Pinpoint the cell where the given text exists, returning its (x, y) midpoint coordinate. 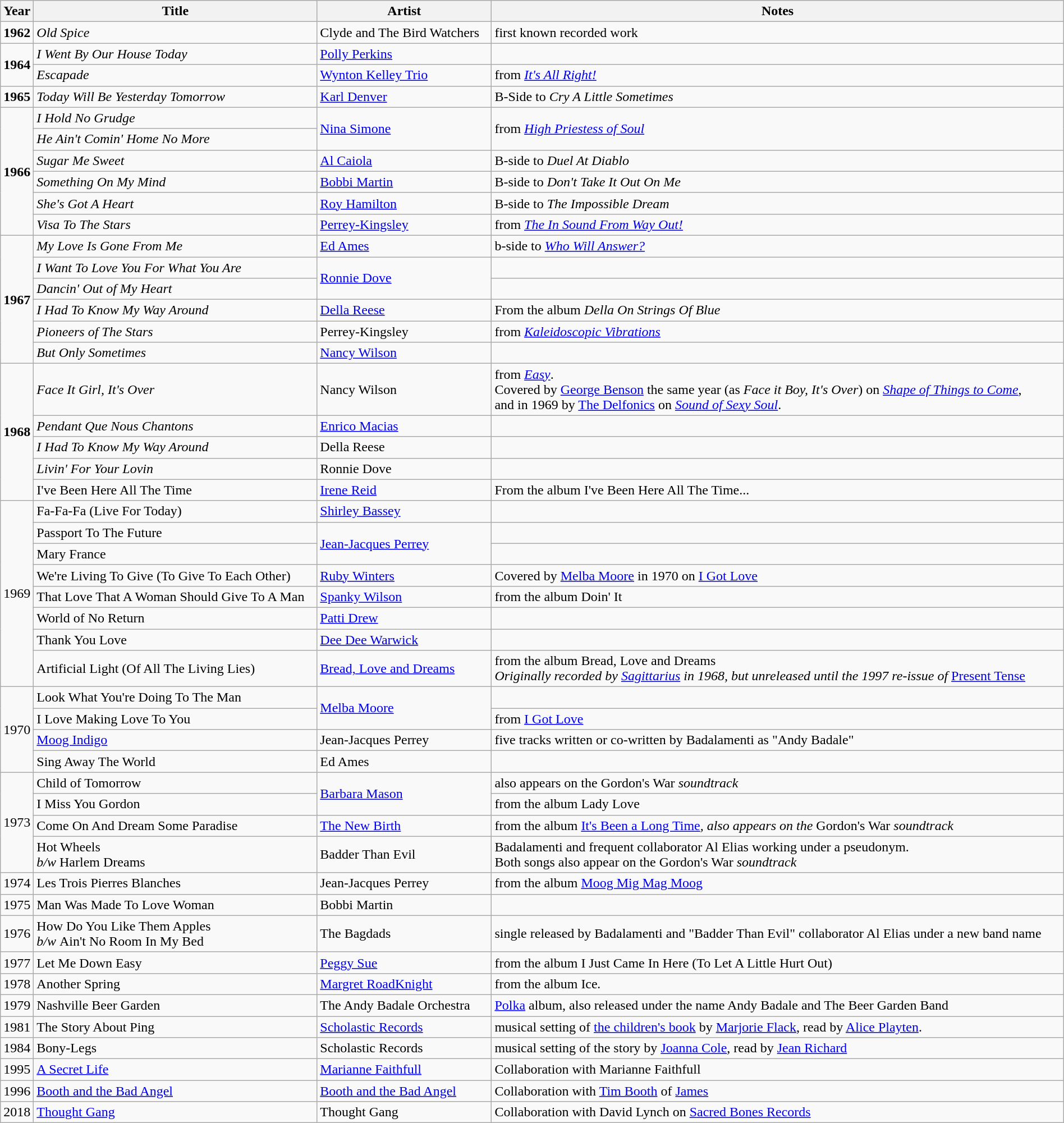
I Love Making Love To You (175, 719)
1995 (17, 1070)
1966 (17, 171)
That Love That A Woman Should Give To A Man (175, 597)
b-side to Who Will Answer? (778, 246)
The Andy Badale Orchestra (404, 1005)
2018 (17, 1112)
Sugar Me Sweet (175, 161)
Sing Away The World (175, 762)
1968 (17, 432)
Enrico Macias (404, 426)
Nashville Beer Garden (175, 1005)
1965 (17, 97)
Collaboration with David Lynch on Sacred Bones Records (778, 1112)
Something On My Mind (175, 182)
Title (175, 11)
1981 (17, 1026)
Notes (778, 11)
Another Spring (175, 984)
Old Spice (175, 33)
also appears on the Gordon's War soundtrack (778, 783)
Artist (404, 11)
five tracks written or co-written by Badalamenti as "Andy Badale" (778, 740)
musical setting of the story by Joanna Cole, read by Jean Richard (778, 1048)
Today Will Be Yesterday Tomorrow (175, 97)
B-side to The Impossible Dream (778, 203)
Pendant Que Nous Chantons (175, 426)
Les Trois Pierres Blanches (175, 883)
I Hold No Grudge (175, 118)
Polka album, also released under the name Andy Badale and The Beer Garden Band (778, 1005)
first known recorded work (778, 33)
1973 (17, 823)
Mary France (175, 554)
1977 (17, 962)
from I Got Love (778, 719)
Fa-Fa-Fa (Live For Today) (175, 511)
B-side to Don't Take It Out On Me (778, 182)
I Want To Love You For What You Are (175, 268)
World of No Return (175, 618)
from Kaleidoscopic Vibrations (778, 332)
Shirley Bassey (404, 511)
Clyde and The Bird Watchers (404, 33)
Al Caiola (404, 161)
Margret RoadKnight (404, 984)
1964 (17, 65)
Nina Simone (404, 129)
Man Was Made To Love Woman (175, 905)
I Went By Our House Today (175, 54)
Look What You're Doing To The Man (175, 698)
Collaboration with Tim Booth of James (778, 1091)
Karl Denver (404, 97)
from the album I Just Came In Here (To Let A Little Hurt Out) (778, 962)
Badalamenti and frequent collaborator Al Elias working under a pseudonym. Both songs also appear on the Gordon's War soundtrack (778, 854)
A Secret Life (175, 1070)
Ruby Winters (404, 575)
I've Been Here All The Time (175, 490)
Spanky Wilson (404, 597)
How Do You Like Them Apples b/w Ain't No Room In My Bed (175, 934)
Escapade (175, 75)
Come On And Dream Some Paradise (175, 826)
Hot Wheels b/w Harlem Dreams (175, 854)
Thank You Love (175, 639)
1979 (17, 1005)
Face It Girl, It's Over (175, 389)
1967 (17, 299)
Patti Drew (404, 618)
Dee Dee Warwick (404, 639)
1970 (17, 730)
Artificial Light (Of All The Living Lies) (175, 669)
Moog Indigo (175, 740)
from the album Bread, Love and DreamsOriginally recorded by Sagittarius in 1968, but unreleased until the 1997 re-issue of Present Tense (778, 669)
She's Got A Heart (175, 203)
1974 (17, 883)
But Only Sometimes (175, 353)
Bony-Legs (175, 1048)
Badder Than Evil (404, 854)
Covered by Melba Moore in 1970 on I Got Love (778, 575)
From the album I've Been Here All The Time... (778, 490)
from the album Lady Love (778, 804)
B-Side to Cry A Little Sometimes (778, 97)
from High Priestess of Soul (778, 129)
from the album Doin' It (778, 597)
from the album It's Been a Long Time, also appears on the Gordon's War soundtrack (778, 826)
Dancin' Out of My Heart (175, 289)
1962 (17, 33)
The Bagdads (404, 934)
from The In Sound From Way Out! (778, 224)
single released by Badalamenti and "Badder Than Evil" collaborator Al Elias under a new band name (778, 934)
Passport To The Future (175, 533)
Visa To The Stars (175, 224)
Polly Perkins (404, 54)
Let Me Down Easy (175, 962)
He Ain't Comin' Home No More (175, 139)
Bread, Love and Dreams (404, 669)
Livin' For Your Lovin (175, 469)
The New Birth (404, 826)
Irene Reid (404, 490)
Barbara Mason (404, 794)
1969 (17, 594)
Peggy Sue (404, 962)
1976 (17, 934)
1996 (17, 1091)
I Miss You Gordon (175, 804)
Child of Tomorrow (175, 783)
Melba Moore (404, 708)
Roy Hamilton (404, 203)
Wynton Kelley Trio (404, 75)
from It's All Right! (778, 75)
Pioneers of The Stars (175, 332)
musical setting of the children's book by Marjorie Flack, read by Alice Playten. (778, 1026)
Collaboration with Marianne Faithfull (778, 1070)
1978 (17, 984)
From the album Della On Strings Of Blue (778, 310)
from the album Ice. (778, 984)
B-side to Duel At Diablo (778, 161)
We're Living To Give (To Give To Each Other) (175, 575)
Marianne Faithfull (404, 1070)
from the album Moog Mig Mag Moog (778, 883)
Year (17, 11)
My Love Is Gone From Me (175, 246)
1975 (17, 905)
The Story About Ping (175, 1026)
1984 (17, 1048)
